Provide the [x, y] coordinate of the cell's center where the given text is located.  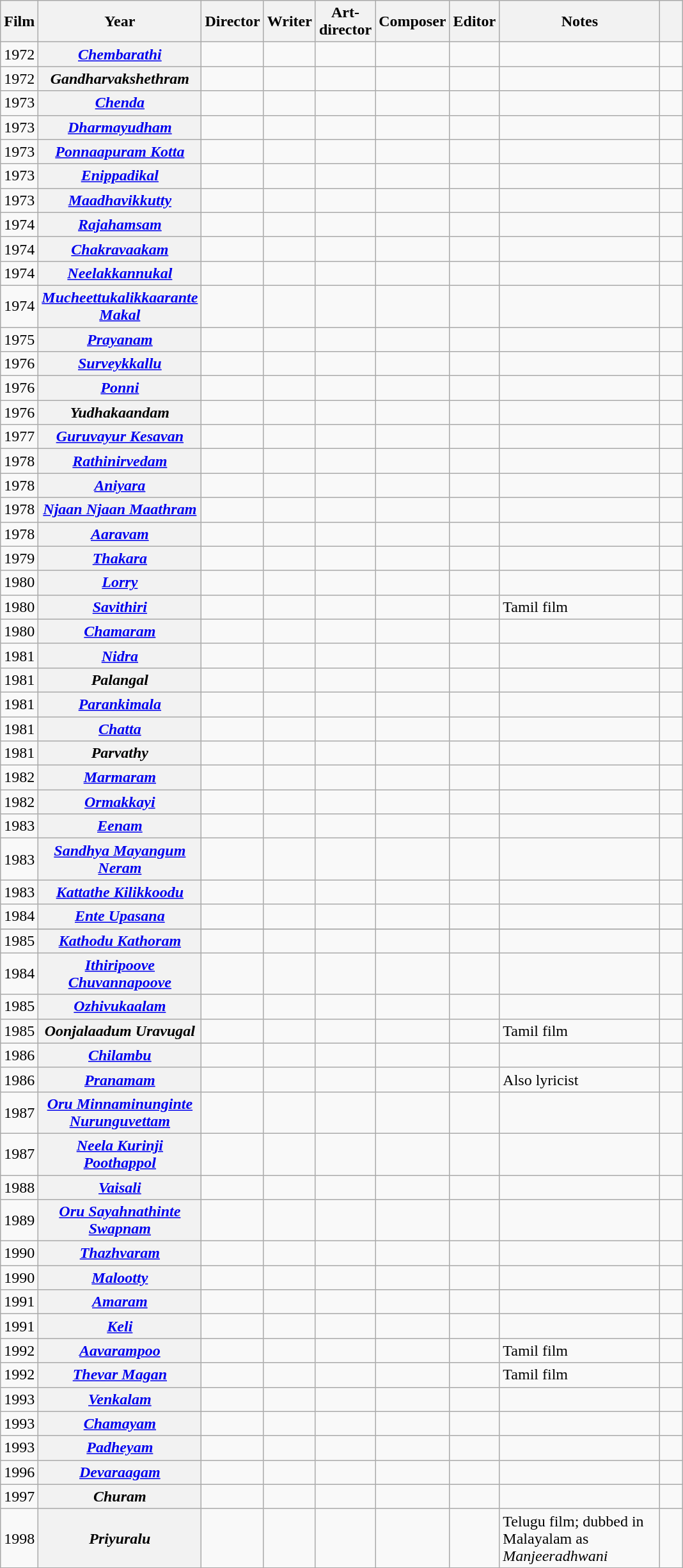
Lorry [120, 583]
Neela Kurinji Poothappol [120, 1154]
Aniyara [120, 485]
Vaisali [120, 1188]
Njaan Njaan Maathram [120, 510]
Director [233, 22]
Pranamam [120, 1079]
Parvathy [120, 753]
Parankimala [120, 704]
Neelakkannukal [120, 273]
Oonjalaadum Uravugal [120, 1031]
Film [19, 22]
Devaraagam [120, 1472]
Chembarathi [120, 54]
Aaravam [120, 534]
Telugu film; dubbed in Malayalam as Manjeeradhwani [579, 1538]
Aavarampoo [120, 1351]
Marmaram [120, 778]
Thakara [120, 558]
Yudhakaandam [120, 412]
Sandhya Mayangum Neram [120, 859]
Composer [412, 22]
Oru Minnaminunginte Nurunguvettam [120, 1113]
Maadhavikkutty [120, 200]
Chamaram [120, 631]
Palangal [120, 680]
Malootty [120, 1278]
1998 [19, 1538]
Amaram [120, 1302]
1975 [19, 340]
Chakravaakam [120, 249]
1997 [19, 1496]
Kathodu Kathoram [120, 941]
Ente Upasana [120, 916]
Eenam [120, 826]
Year [120, 22]
Priyuralu [120, 1538]
1996 [19, 1472]
Ponnaapuram Kotta [120, 152]
Writer [289, 22]
Thevar Magan [120, 1375]
Dharmayudham [120, 127]
Also lyricist [579, 1079]
Chilambu [120, 1055]
Padheyam [120, 1448]
Thazhvaram [120, 1253]
Venkalam [120, 1399]
Mucheettukalikkaarante Makal [120, 306]
1977 [19, 437]
Kattathe Kilikkoodu [120, 892]
Guruvayur Kesavan [120, 437]
Chamayam [120, 1423]
Rathinirvedam [120, 461]
Churam [120, 1496]
Keli [120, 1326]
Rajahamsam [120, 224]
Ithiripoove Chuvannapoove [120, 973]
Chenda [120, 103]
Prayanam [120, 340]
Ormakkayi [120, 802]
Nidra [120, 655]
Enippadikal [120, 176]
Ozhivukaalam [120, 1007]
1988 [19, 1188]
Chatta [120, 728]
Savithiri [120, 607]
1979 [19, 558]
Ponni [120, 388]
Surveykkallu [120, 364]
Art-director [345, 22]
Editor [475, 22]
Notes [579, 22]
Oru Sayahnathinte Swapnam [120, 1220]
Gandharvakshethram [120, 79]
1989 [19, 1220]
